Return (x, y) of the center of cell containing provided text 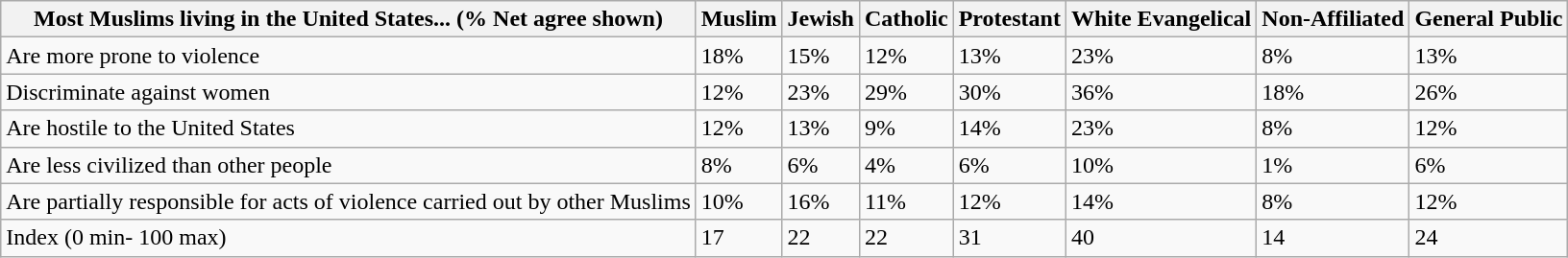
White Evangelical (1161, 19)
Non-Affiliated (1334, 19)
31 (1009, 238)
24 (1489, 238)
Jewish (821, 19)
Are more prone to violence (349, 56)
Are hostile to the United States (349, 129)
29% (906, 92)
Muslim (739, 19)
Are partially responsible for acts of violence carried out by other Muslims (349, 201)
Are less civilized than other people (349, 165)
15% (821, 56)
Protestant (1009, 19)
16% (821, 201)
1% (1334, 165)
40 (1161, 238)
Discriminate against women (349, 92)
Index (0 min- 100 max) (349, 238)
11% (906, 201)
4% (906, 165)
9% (906, 129)
Most Muslims living in the United States... (% Net agree shown) (349, 19)
30% (1009, 92)
Catholic (906, 19)
General Public (1489, 19)
14 (1334, 238)
17 (739, 238)
26% (1489, 92)
36% (1161, 92)
